Return the (X, Y) coordinate for the center point of the cell that contains the specified text.  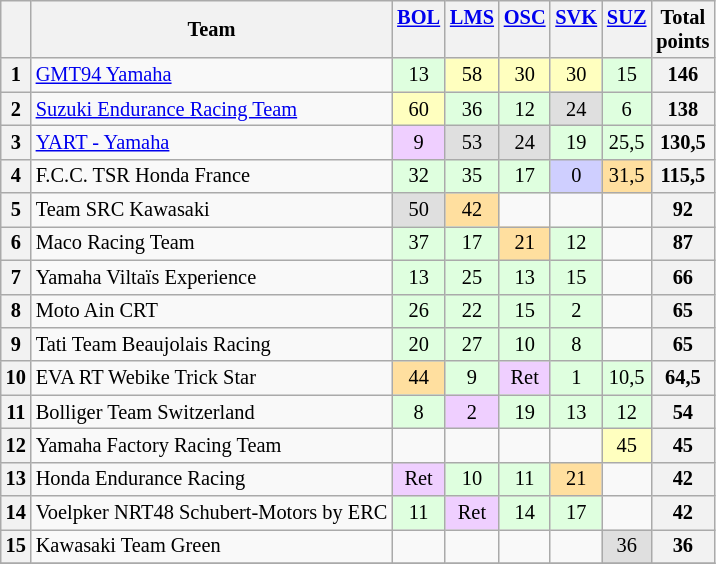
EVA RT Webike Trick Star (212, 378)
5 (16, 210)
87 (682, 243)
3 (16, 142)
66 (682, 277)
58 (472, 75)
Yamaha Viltaïs Experience (212, 277)
138 (682, 109)
Totalpoints (682, 29)
LMS (472, 29)
4 (16, 176)
SVK (576, 29)
22 (472, 311)
OSC (525, 29)
64,5 (682, 378)
Bolliger Team Switzerland (212, 412)
115,5 (682, 176)
92 (682, 210)
Honda Endurance Racing (212, 479)
10,5 (626, 378)
25,5 (626, 142)
7 (16, 277)
Voelpker NRT48 Schubert-Motors by ERC (212, 513)
BOL (418, 29)
32 (418, 176)
146 (682, 75)
53 (472, 142)
Team (212, 29)
F.C.C. TSR Honda France (212, 176)
Suzuki Endurance Racing Team (212, 109)
20 (418, 344)
SUZ (626, 29)
26 (418, 311)
GMT94 Yamaha (212, 75)
27 (472, 344)
31,5 (626, 176)
54 (682, 412)
Kawasaki Team Green (212, 546)
44 (418, 378)
130,5 (682, 142)
Tati Team Beaujolais Racing (212, 344)
Maco Racing Team (212, 243)
Team SRC Kawasaki (212, 210)
50 (418, 210)
Moto Ain CRT (212, 311)
0 (576, 176)
YART - Yamaha (212, 142)
60 (418, 109)
35 (472, 176)
25 (472, 277)
37 (418, 243)
Yamaha Factory Racing Team (212, 445)
